Pinpoint the cell where the given text exists, returning its [x, y] midpoint coordinate. 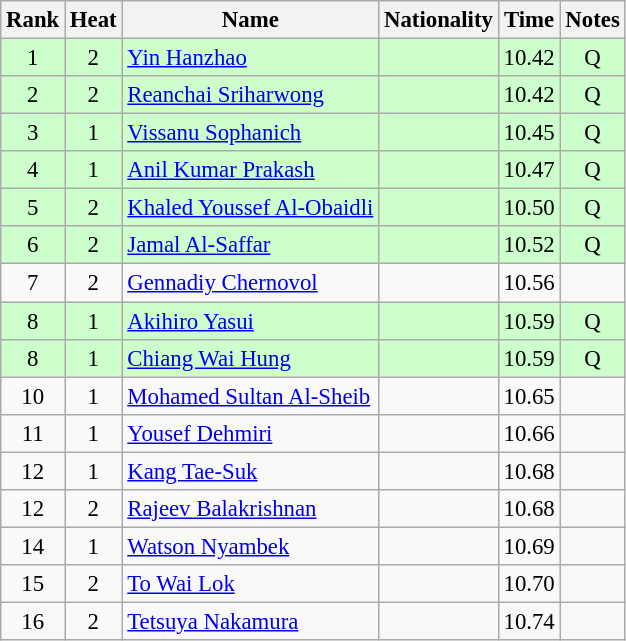
Anil Kumar Prakash [250, 170]
Vissanu Sophanich [250, 133]
To Wai Lok [250, 584]
Tetsuya Nakamura [250, 621]
Akihiro Yasui [250, 321]
15 [33, 584]
10 [33, 396]
Yin Hanzhao [250, 58]
Time [529, 20]
Reanchai Sriharwong [250, 95]
10.52 [529, 245]
Name [250, 20]
10.66 [529, 433]
10.56 [529, 283]
10.70 [529, 584]
Gennadiy Chernovol [250, 283]
7 [33, 283]
Rank [33, 20]
Mohamed Sultan Al-Sheib [250, 396]
10.69 [529, 546]
10.74 [529, 621]
10.50 [529, 208]
Jamal Al-Saffar [250, 245]
6 [33, 245]
11 [33, 433]
Kang Tae-Suk [250, 471]
Nationality [438, 20]
Chiang Wai Hung [250, 358]
5 [33, 208]
16 [33, 621]
10.47 [529, 170]
3 [33, 133]
14 [33, 546]
Rajeev Balakrishnan [250, 509]
Watson Nyambek [250, 546]
10.45 [529, 133]
10.65 [529, 396]
Notes [592, 20]
Heat [94, 20]
4 [33, 170]
Yousef Dehmiri [250, 433]
Khaled Youssef Al-Obaidli [250, 208]
